Detect which cell encompasses the target text, then output its [X, Y] center coordinate. 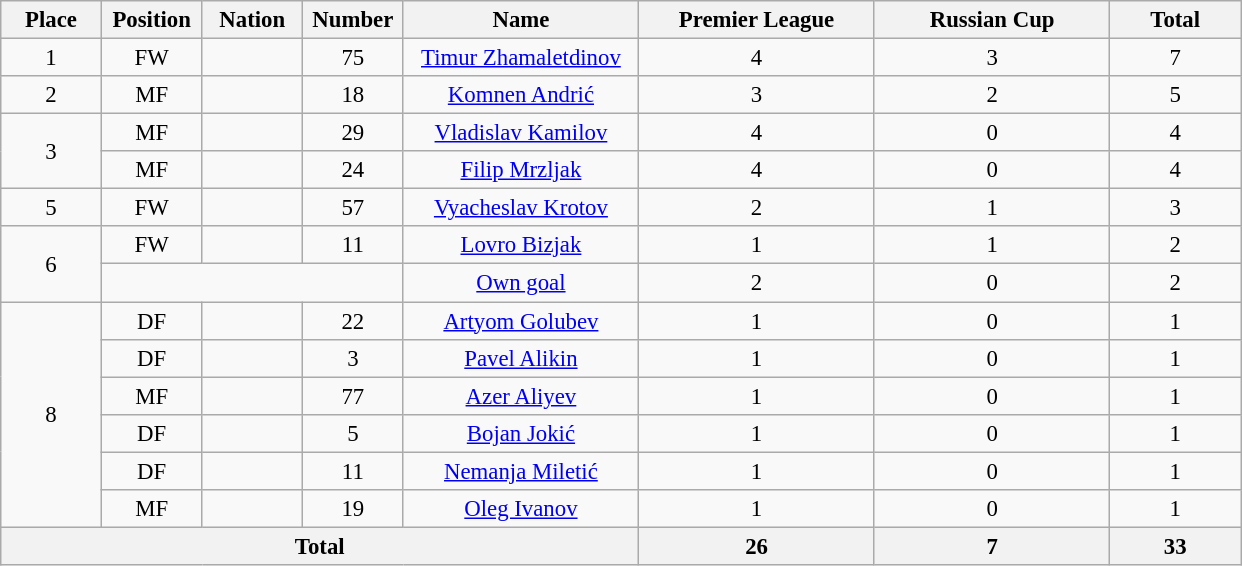
Oleg Ivanov [521, 509]
77 [354, 396]
Vladislav Kamilov [521, 133]
Bojan Jokić [521, 433]
29 [354, 133]
Own goal [521, 283]
Komnen Andrić [521, 95]
19 [354, 509]
Number [354, 20]
Lovro Bizjak [521, 245]
Vyacheslav Krotov [521, 208]
Filip Mrzljak [521, 170]
24 [354, 170]
75 [354, 58]
Nation [252, 20]
26 [757, 546]
Premier League [757, 20]
Name [521, 20]
Azer Aliyev [521, 396]
Artyom Golubev [521, 321]
57 [354, 208]
8 [52, 415]
Russian Cup [992, 20]
18 [354, 95]
6 [52, 264]
22 [354, 321]
33 [1176, 546]
Position [152, 20]
Pavel Alikin [521, 358]
Timur Zhamaletdinov [521, 58]
Place [52, 20]
Nemanja Miletić [521, 471]
